Find where the given text appears and provide that cell's center as (x, y) coordinate. 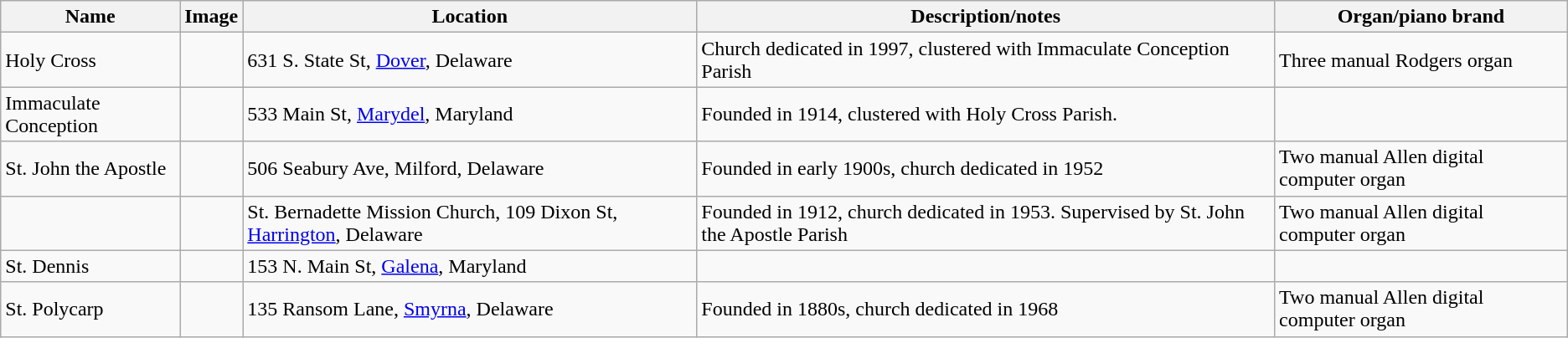
Image (211, 17)
Description/notes (986, 17)
533 Main St, Marydel, Maryland (470, 114)
St. Bernadette Mission Church, 109 Dixon St, Harrington, Delaware (470, 223)
Founded in 1912, church dedicated in 1953. Supervised by St. John the Apostle Parish (986, 223)
Name (90, 17)
135 Ransom Lane, Smyrna, Delaware (470, 310)
153 N. Main St, Galena, Maryland (470, 266)
Three manual Rodgers organ (1421, 60)
Location (470, 17)
506 Seabury Ave, Milford, Delaware (470, 169)
Founded in 1914, clustered with Holy Cross Parish. (986, 114)
Immaculate Conception (90, 114)
Church dedicated in 1997, clustered with Immaculate Conception Parish (986, 60)
Founded in early 1900s, church dedicated in 1952 (986, 169)
631 S. State St, Dover, Delaware (470, 60)
St. Polycarp (90, 310)
St. Dennis (90, 266)
Organ/piano brand (1421, 17)
Holy Cross (90, 60)
St. John the Apostle (90, 169)
Founded in 1880s, church dedicated in 1968 (986, 310)
